Identify which cell holds the provided text, then report its [x, y] central coordinate. 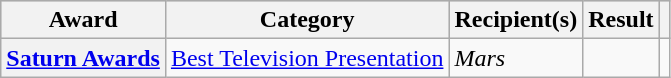
Mars [516, 58]
Result [621, 20]
Saturn Awards [84, 58]
Award [84, 20]
Best Television Presentation [307, 58]
Category [307, 20]
Recipient(s) [516, 20]
